Detect which cell encompasses the target text, then output its [X, Y] center coordinate. 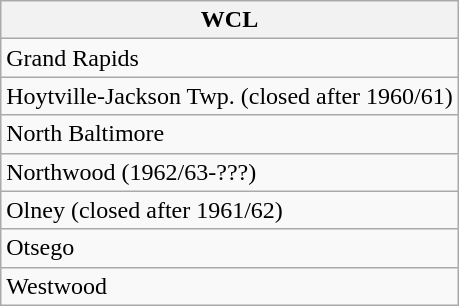
Otsego [230, 248]
North Baltimore [230, 134]
WCL [230, 20]
Westwood [230, 286]
Northwood (1962/63-???) [230, 172]
Hoytville-Jackson Twp. (closed after 1960/61) [230, 96]
Olney (closed after 1961/62) [230, 210]
Grand Rapids [230, 58]
